Search for the cell housing the specified text and yield its (X, Y) center coordinate. 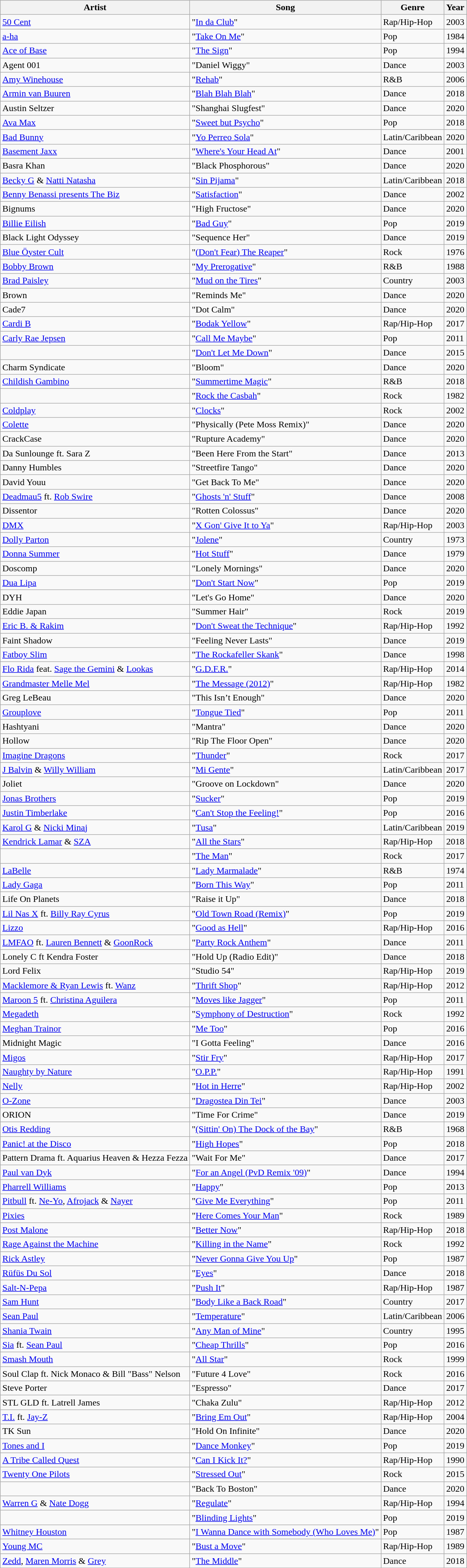
"For an Angel (PvD Remix '09)" (285, 1172)
Warren G & Nate Dogg (95, 1503)
"Ghosts 'n' Stuff" (285, 496)
"Killing in the Name" (285, 1244)
Meghan Trainor (95, 1028)
Donna Summer (95, 554)
Greg LeBeau (95, 698)
"High Hopes" (285, 1144)
Benny Benassi presents The Biz (95, 195)
Grandmaster Melle Mel (95, 683)
Amy Winehouse (95, 79)
Blue Öyster Cult (95, 252)
Bignums (95, 209)
"Clocks" (285, 410)
"Don't Start Now" (285, 583)
"Blinding Lights" (285, 1517)
"Mantra" (285, 727)
Paul van Dyk (95, 1172)
Basra Khan (95, 165)
"Get Back To Me" (285, 482)
"Shanghai Slugfest" (285, 108)
Shania Twain (95, 1330)
Lady Gaga (95, 885)
Coldplay (95, 410)
"I Wanna Dance with Somebody (Who Loves Me)" (285, 1532)
Lil Nas X ft. Billy Ray Cyrus (95, 914)
Maroon 5 ft. Christina Aguilera (95, 1000)
Zedd, Maren Morris & Grey (95, 1561)
A Tribe Called Quest (95, 1460)
Brown (95, 295)
Colette (95, 425)
"Espresso" (285, 1388)
Kendrick Lamar & SZA (95, 841)
Smash Mouth (95, 1359)
"Hot Stuff" (285, 554)
"Sin Pijama" (285, 180)
"Don't Let Me Down" (285, 353)
"My Prerogative" (285, 266)
Joliet (95, 784)
"Yo Perreo Sola" (285, 137)
Young MC (95, 1546)
"Push It" (285, 1287)
2014 (455, 669)
"Rehab" (285, 79)
Lonely C ft Kendra Foster (95, 957)
"Can't Stop the Feeling!" (285, 813)
2001 (455, 151)
ORION (95, 1115)
"Good as Hell" (285, 928)
O-Zone (95, 1101)
"Cheap Thrills" (285, 1345)
Sam Hunt (95, 1302)
"Body Like a Back Road" (285, 1302)
Otis Redding (95, 1129)
Black Light Odyssey (95, 238)
Artist (95, 8)
"Dance Monkey" (285, 1446)
1976 (455, 252)
1973 (455, 540)
STL GLD ft. Latrell James (95, 1403)
Lizzo (95, 928)
Danny Humbles (95, 468)
Jonas Brothers (95, 798)
"All the Stars" (285, 841)
"Sucker" (285, 798)
Genre (413, 8)
Carly Rae Jepsen (95, 338)
"Rotten Colossus" (285, 511)
Deadmau5 ft. Rob Swire (95, 496)
"Sweet but Psycho" (285, 122)
"The Middle" (285, 1561)
Da Sunlounge ft. Sara Z (95, 453)
Pharrell Williams (95, 1187)
TK Sun (95, 1431)
Rage Against the Machine (95, 1244)
"Tongue Tied" (285, 712)
"Bloom" (285, 367)
"Hot in Herre" (285, 1086)
"Summer Hair" (285, 611)
"Old Town Road (Remix)" (285, 914)
"Blah Blah Blah" (285, 94)
Ava Max (95, 122)
"Studio 54" (285, 971)
Megadeth (95, 1014)
"Dot Calm" (285, 309)
Cade7 (95, 309)
"(Sittin' On) The Dock of the Bay" (285, 1129)
"Feeling Never Lasts" (285, 640)
"Can I Kick It?" (285, 1460)
50 Cent (95, 22)
"Here Comes Your Man" (285, 1215)
"Rip The Floor Open" (285, 741)
"Lady Marmalade" (285, 870)
Whitney Houston (95, 1532)
1999 (455, 1359)
Twenty One Pilots (95, 1474)
"Let's Go Home" (285, 597)
Pixies (95, 1215)
Pattern Drama ft. Aquarius Heaven & Hezza Fezza (95, 1158)
CrackCase (95, 439)
Tones and I (95, 1446)
Fatboy Slim (95, 655)
Macklemore & Ryan Lewis ft. Wanz (95, 985)
"Give Me Everything" (285, 1201)
"Me Too" (285, 1028)
"Jolene" (285, 540)
"Tusa" (285, 827)
"Happy" (285, 1187)
Nelly (95, 1086)
Eddie Japan (95, 611)
J Balvin & Willy William (95, 770)
"Wait For Me" (285, 1158)
"Daniel Wiggy" (285, 65)
Pitbull ft. Ne-Yo, Afrojack & Nayer (95, 1201)
Billie Eilish (95, 223)
Hashtyani (95, 727)
Basement Jaxx (95, 151)
Naughty by Nature (95, 1072)
"Bad Guy" (285, 223)
"Don't Sweat the Technique" (285, 626)
Migos (95, 1057)
1979 (455, 554)
Sia ft. Sean Paul (95, 1345)
2008 (455, 496)
Song (285, 8)
a-ha (95, 36)
"Better Now" (285, 1230)
Bad Bunny (95, 137)
Life On Planets (95, 899)
2004 (455, 1417)
"Born This Way" (285, 885)
"Any Man of Mine" (285, 1330)
"Satisfaction" (285, 195)
"Reminds Me" (285, 295)
"Future 4 Love" (285, 1374)
Becky G & Natti Natasha (95, 180)
Justin Timberlake (95, 813)
"Bring Em Out" (285, 1417)
1998 (455, 655)
Doscomp (95, 568)
"In da Club" (285, 22)
"This Isn’t Enough" (285, 698)
"High Fructose" (285, 209)
Midnight Magic (95, 1043)
1974 (455, 870)
"X Gon' Give It to Ya" (285, 525)
"The Message (2012)" (285, 683)
"Take On Me" (285, 36)
"The Sign" (285, 51)
"I Gotta Feeling" (285, 1043)
Salt-N-Pepa (95, 1287)
"Back To Boston" (285, 1489)
Agent 001 (95, 65)
"Physically (Pete Moss Remix)" (285, 425)
1988 (455, 266)
Eric B. & Rakim (95, 626)
Grouplove (95, 712)
"Where's Your Head At" (285, 151)
"Temperature" (285, 1316)
Rüfüs Du Sol (95, 1273)
Brad Paisley (95, 281)
Panic! at the Disco (95, 1144)
Dissentor (95, 511)
"Never Gonna Give You Up" (285, 1259)
Hollow (95, 741)
Flo Rida feat. Sage the Gemini & Lookas (95, 669)
1990 (455, 1460)
Cardi B (95, 324)
"Hold Up (Radio Edit)" (285, 957)
"Black Phosphorous" (285, 165)
"Streetfire Tango" (285, 468)
"The Man" (285, 856)
"Regulate" (285, 1503)
David Youu (95, 482)
LMFAO ft. Lauren Bennett & GoonRock (95, 942)
Dolly Parton (95, 540)
"Symphony of Destruction" (285, 1014)
Soul Clap ft. Nick Monaco & Bill "Bass" Nelson (95, 1374)
LaBelle (95, 870)
"Moves like Jagger" (285, 1000)
"The Rockafeller Skank" (285, 655)
Imagine Dragons (95, 755)
"Lonely Mornings" (285, 568)
"Summertime Magic" (285, 381)
"Bodak Yellow" (285, 324)
Austin Seltzer (95, 108)
T.I. ft. Jay-Z (95, 1417)
"Raise it Up" (285, 899)
1984 (455, 36)
Karol G & Nicki Minaj (95, 827)
Armin van Buuren (95, 94)
"Dragostea Din Tei" (285, 1101)
"G.D.F.R." (285, 669)
"Thunder" (285, 755)
"(Don't Fear) The Reaper" (285, 252)
Charm Syndicate (95, 367)
DYH (95, 597)
Lord Felix (95, 971)
"Eyes" (285, 1273)
Year (455, 8)
1968 (455, 1129)
Bobby Brown (95, 266)
"Rock the Casbah" (285, 396)
Post Malone (95, 1230)
"Stir Fry" (285, 1057)
"Thrift Shop" (285, 985)
"Bust a Move" (285, 1546)
"Chaka Zulu" (285, 1403)
"Groove on Lockdown" (285, 784)
Dua Lipa (95, 583)
"Sequence Her" (285, 238)
Rick Astley (95, 1259)
Faint Shadow (95, 640)
1995 (455, 1330)
"Stressed Out" (285, 1474)
"Party Rock Anthem" (285, 942)
"Mi Gente" (285, 770)
"Call Me Maybe" (285, 338)
Sean Paul (95, 1316)
"Time For Crime" (285, 1115)
"Rupture Academy" (285, 439)
"Been Here From the Start" (285, 453)
"Hold On Infinite" (285, 1431)
"All Star" (285, 1359)
"O.P.P." (285, 1072)
"Mud on the Tires" (285, 281)
DMX (95, 525)
1991 (455, 1072)
Steve Porter (95, 1388)
Childish Gambino (95, 381)
Ace of Base (95, 51)
